Pinpoint the cell where the given text exists, returning its (x, y) midpoint coordinate. 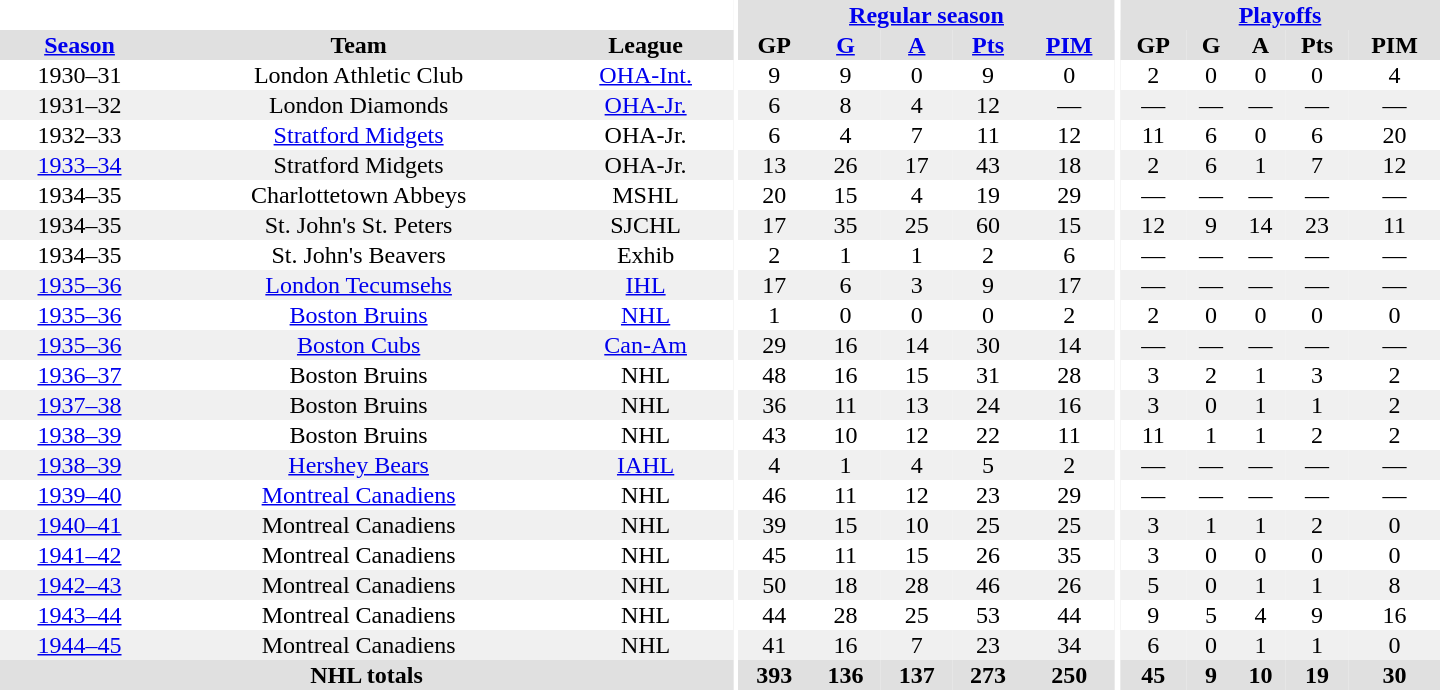
1936–37 (80, 375)
Season (80, 45)
60 (988, 225)
1939–40 (80, 495)
IHL (646, 285)
London Diamonds (358, 105)
League (646, 45)
1943–44 (80, 615)
Charlottetown Abbeys (358, 195)
31 (988, 375)
53 (988, 615)
136 (846, 675)
1933–34 (80, 165)
St. John's St. Peters (358, 225)
1932–33 (80, 135)
1942–43 (80, 585)
22 (988, 435)
OHA-Int. (646, 75)
1931–32 (80, 105)
NHL totals (366, 675)
1940–41 (80, 525)
1941–42 (80, 555)
Hershey Bears (358, 465)
39 (774, 525)
St. John's Beavers (358, 255)
1930–31 (80, 75)
137 (916, 675)
1937–38 (80, 405)
Regular season (927, 15)
393 (774, 675)
34 (1070, 645)
273 (988, 675)
Exhib (646, 255)
1944–45 (80, 645)
Playoffs (1280, 15)
Team (358, 45)
41 (774, 645)
London Tecumsehs (358, 285)
SJCHL (646, 225)
Can-Am (646, 345)
IAHL (646, 465)
50 (774, 585)
24 (988, 405)
Boston Cubs (358, 345)
36 (774, 405)
MSHL (646, 195)
London Athletic Club (358, 75)
48 (774, 375)
250 (1070, 675)
